Return [X, Y] of the center of cell containing provided text 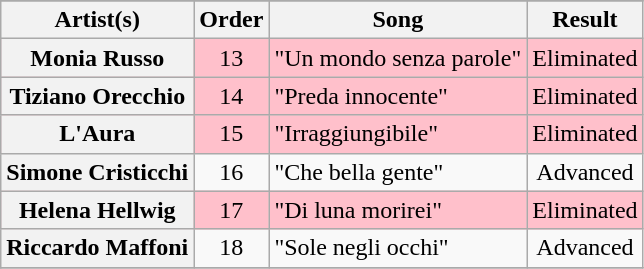
Song [398, 20]
"Di luna morirei" [398, 210]
Tiziano Orecchio [98, 96]
"Preda innocente" [398, 96]
"Irraggiungibile" [398, 134]
14 [232, 96]
"Che bella gente" [398, 172]
Result [585, 20]
Riccardo Maffoni [98, 248]
18 [232, 248]
15 [232, 134]
Order [232, 20]
13 [232, 58]
17 [232, 210]
"Sole negli occhi" [398, 248]
L'Aura [98, 134]
Artist(s) [98, 20]
Simone Cristicchi [98, 172]
Monia Russo [98, 58]
Helena Hellwig [98, 210]
16 [232, 172]
"Un mondo senza parole" [398, 58]
